From the cell containing the given text, extract its center point as [x, y] coordinate. 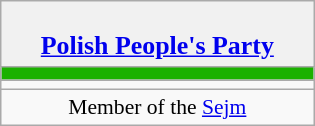
Member of the Sejm [158, 108]
Polish People's Party [158, 34]
